Detect which cell encompasses the target text, then output its (x, y) center coordinate. 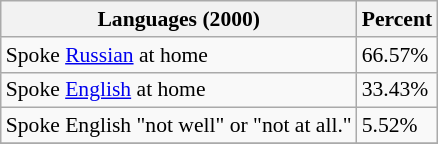
Spoke Russian at home (179, 55)
Languages (2000) (179, 19)
Spoke English at home (179, 90)
5.52% (397, 126)
Spoke English "not well" or "not at all." (179, 126)
66.57% (397, 55)
Percent (397, 19)
33.43% (397, 90)
